Provide the [x, y] coordinate of the cell's center where the given text is located.  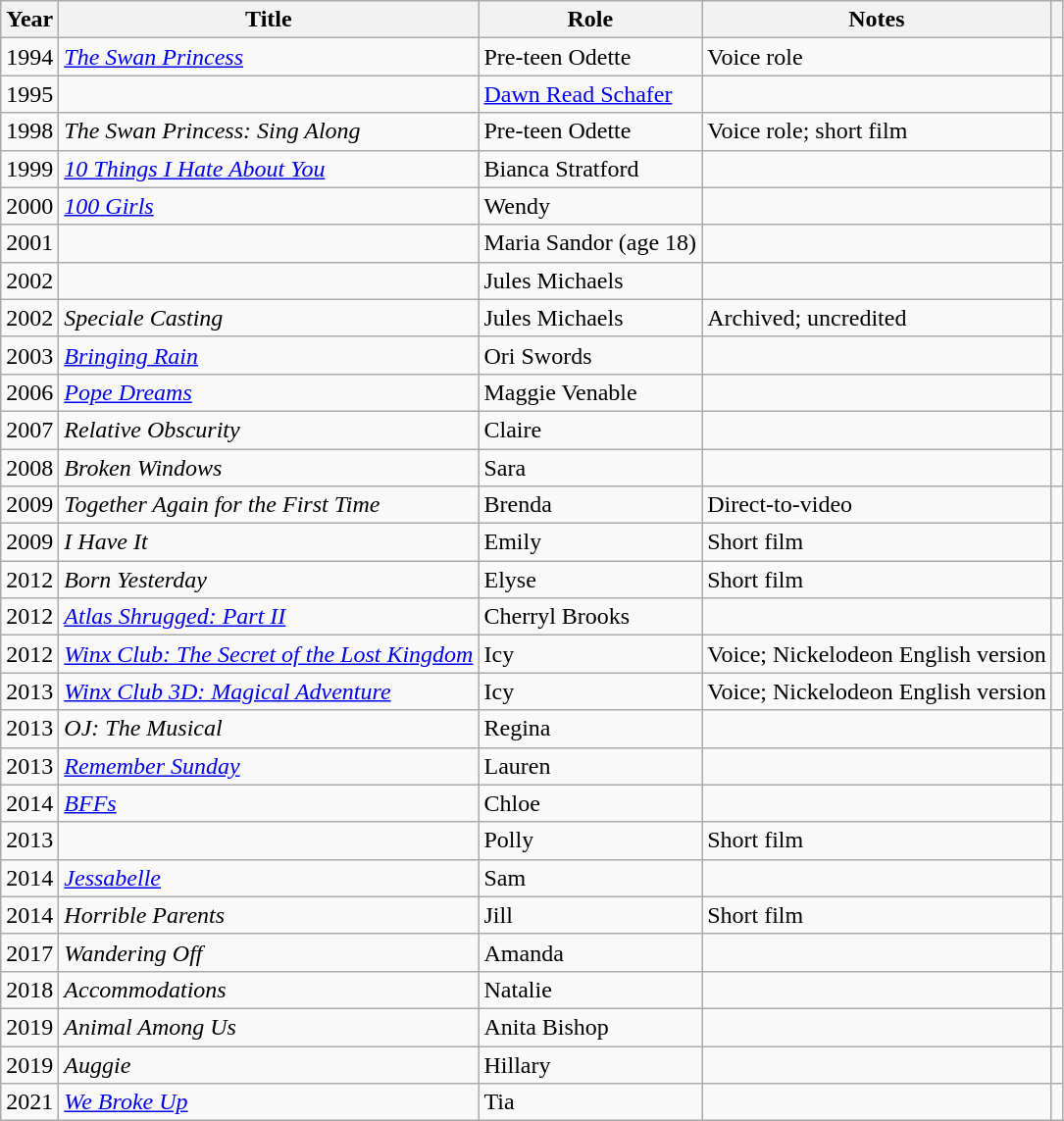
Role [590, 20]
Accommodations [269, 990]
Anita Bishop [590, 1027]
1999 [29, 169]
2017 [29, 952]
Maria Sandor (age 18) [590, 243]
100 Girls [269, 206]
Pope Dreams [269, 392]
Brenda [590, 505]
The Swan Princess [269, 57]
Winx Club 3D: Magical Adventure [269, 691]
Notes [877, 20]
2000 [29, 206]
Auggie [269, 1064]
Maggie Venable [590, 392]
OJ: The Musical [269, 729]
Together Again for the First Time [269, 505]
Bianca Stratford [590, 169]
Sam [590, 878]
Cherryl Brooks [590, 617]
2021 [29, 1102]
Natalie [590, 990]
Animal Among Us [269, 1027]
BFFs [269, 803]
The Swan Princess: Sing Along [269, 131]
Lauren [590, 766]
Wendy [590, 206]
Claire [590, 430]
1998 [29, 131]
2006 [29, 392]
Polly [590, 841]
Relative Obscurity [269, 430]
Wandering Off [269, 952]
Title [269, 20]
Jill [590, 915]
Emily [590, 542]
I Have It [269, 542]
Dawn Read Schafer [590, 94]
Direct-to-video [877, 505]
Year [29, 20]
Archived; uncredited [877, 318]
Amanda [590, 952]
10 Things I Hate About You [269, 169]
2018 [29, 990]
Hillary [590, 1064]
2008 [29, 468]
Speciale Casting [269, 318]
Sara [590, 468]
2001 [29, 243]
Tia [590, 1102]
1994 [29, 57]
Regina [590, 729]
Ori Swords [590, 355]
Jessabelle [269, 878]
Chloe [590, 803]
We Broke Up [269, 1102]
Voice role [877, 57]
2003 [29, 355]
Remember Sunday [269, 766]
Atlas Shrugged: Part II [269, 617]
Bringing Rain [269, 355]
Broken Windows [269, 468]
Born Yesterday [269, 580]
Voice role; short film [877, 131]
2007 [29, 430]
1995 [29, 94]
Elyse [590, 580]
Winx Club: The Secret of the Lost Kingdom [269, 654]
Horrible Parents [269, 915]
